Search for the cell housing the specified text and yield its [x, y] center coordinate. 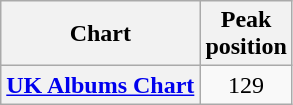
UK Albums Chart [100, 85]
129 [246, 85]
Peakposition [246, 34]
Chart [100, 34]
